From the cell containing the given text, extract its center point as (X, Y) coordinate. 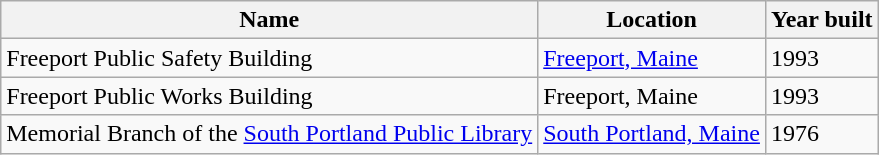
Name (270, 20)
1976 (822, 134)
South Portland, Maine (652, 134)
Freeport Public Safety Building (270, 58)
Location (652, 20)
Memorial Branch of the South Portland Public Library (270, 134)
Freeport Public Works Building (270, 96)
Year built (822, 20)
